Return (X, Y) of the center of cell containing provided text 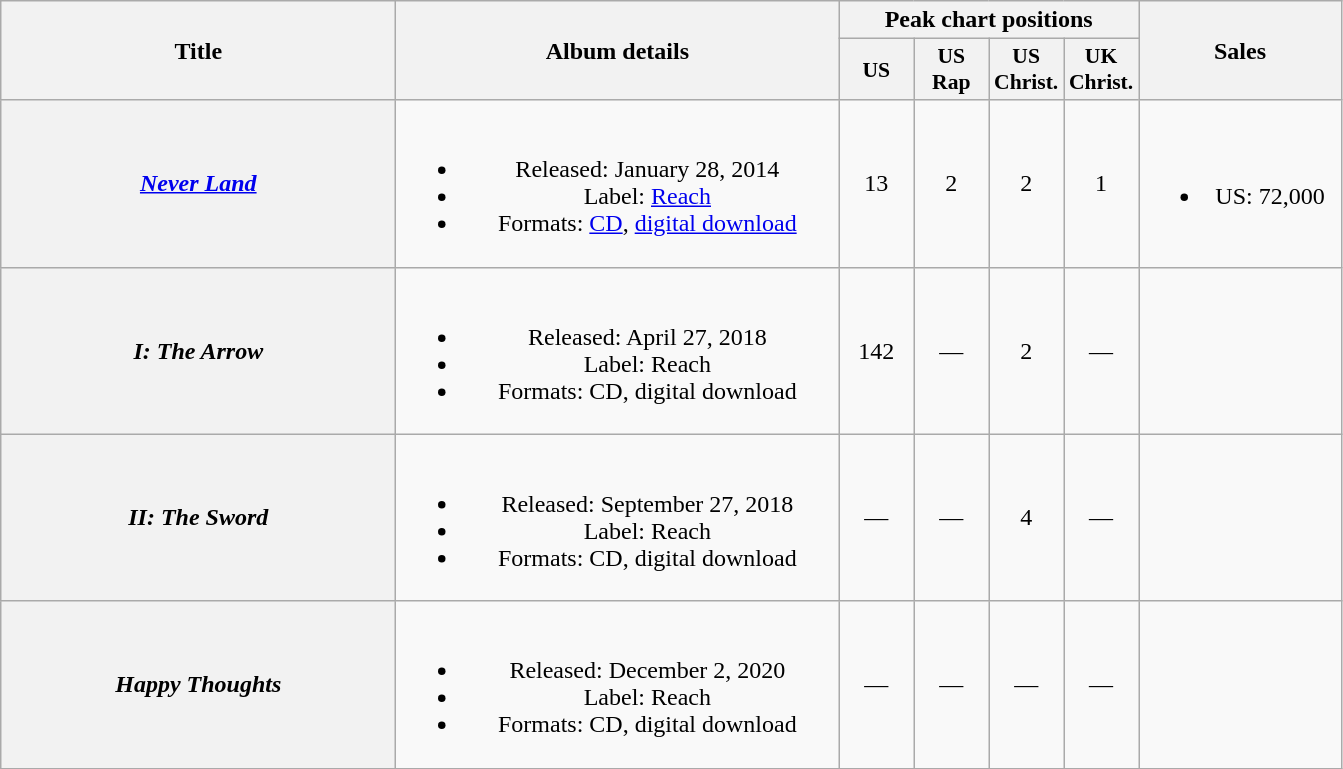
Released: December 2, 2020Label: ReachFormats: CD, digital download (618, 684)
4 (1026, 518)
Album details (618, 50)
Title (198, 50)
1 (1102, 184)
142 (876, 350)
Sales (1240, 50)
I: The Arrow (198, 350)
Happy Thoughts (198, 684)
UKChrist. (1102, 70)
II: The Sword (198, 518)
US (876, 70)
US: 72,000 (1240, 184)
Never Land (198, 184)
USChrist. (1026, 70)
Peak chart positions (989, 20)
Released: September 27, 2018Label: ReachFormats: CD, digital download (618, 518)
Released: April 27, 2018Label: ReachFormats: CD, digital download (618, 350)
13 (876, 184)
Released: January 28, 2014Label: ReachFormats: CD, digital download (618, 184)
USRap (952, 70)
